Find where the given text appears and provide that cell's center as (x, y) coordinate. 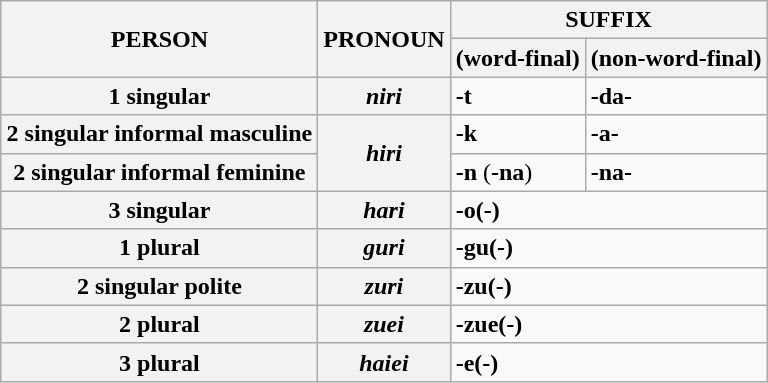
2 singular informal feminine (160, 172)
-zu(-) (608, 286)
2 plural (160, 324)
zuri (384, 286)
PERSON (160, 39)
zuei (384, 324)
-a- (676, 134)
-da- (676, 96)
SUFFIX (608, 20)
-k (518, 134)
3 plural (160, 362)
-t (518, 96)
-e(-) (608, 362)
guri (384, 248)
hiri (384, 153)
-na- (676, 172)
3 singular (160, 210)
PRONOUN (384, 39)
2 singular polite (160, 286)
(word-final) (518, 58)
1 plural (160, 248)
-gu(-) (608, 248)
hari (384, 210)
1 singular (160, 96)
2 singular informal masculine (160, 134)
-zue(-) (608, 324)
-n (-na) (518, 172)
niri (384, 96)
(non-word-final) (676, 58)
-o(-) (608, 210)
haiei (384, 362)
